Determine the [X, Y] coordinate at the center of the cell enclosing the given text.  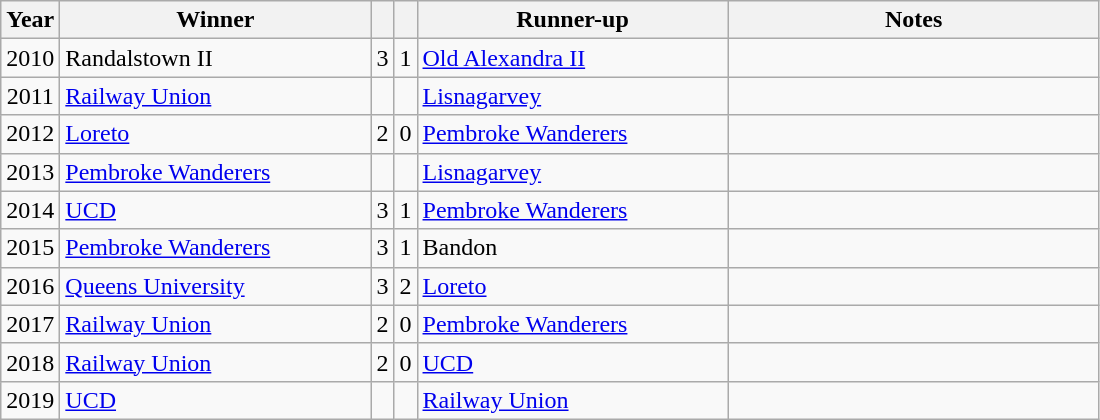
2019 [30, 400]
Year [30, 20]
2016 [30, 286]
Queens University [216, 286]
2018 [30, 362]
Randalstown II [216, 58]
Old Alexandra II [572, 58]
2017 [30, 324]
Runner-up [572, 20]
2013 [30, 172]
2011 [30, 96]
2015 [30, 248]
Notes [914, 20]
Bandon [572, 248]
2014 [30, 210]
2010 [30, 58]
Winner [216, 20]
2012 [30, 134]
